Identify which cell holds the provided text, then report its [x, y] central coordinate. 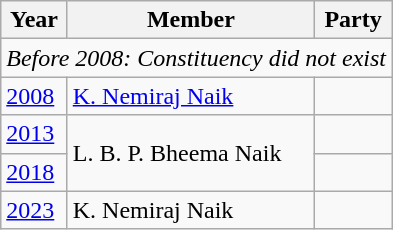
L. B. P. Bheema Naik [190, 153]
Member [190, 20]
Before 2008: Constituency did not exist [196, 58]
2013 [34, 134]
2018 [34, 172]
Year [34, 20]
2008 [34, 96]
2023 [34, 210]
Party [354, 20]
